Pinpoint the cell where the given text exists, returning its [X, Y] midpoint coordinate. 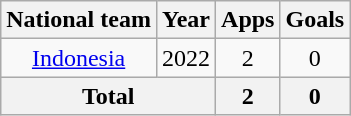
National team [79, 20]
Year [186, 20]
Indonesia [79, 58]
Total [108, 96]
Goals [315, 20]
2022 [186, 58]
Apps [248, 20]
